Pinpoint the cell where the given text exists, returning its [X, Y] midpoint coordinate. 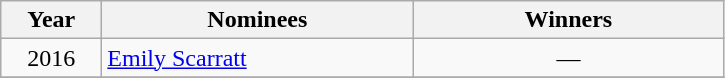
2016 [52, 58]
Year [52, 20]
— [568, 58]
Emily Scarratt [258, 58]
Nominees [258, 20]
Winners [568, 20]
